Find where the given text appears and provide that cell's center as [X, Y] coordinate. 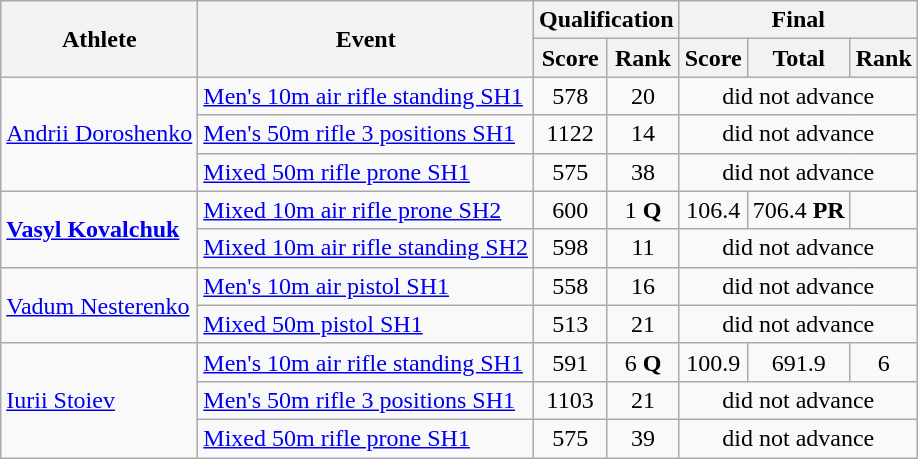
Mixed 10m air rifle prone SH2 [366, 210]
1103 [570, 400]
Final [798, 20]
558 [570, 286]
20 [643, 96]
Andrii Doroshenko [100, 134]
591 [570, 362]
Men's 10m air pistol SH1 [366, 286]
Vadum Nesterenko [100, 305]
6 [884, 362]
Event [366, 39]
691.9 [798, 362]
Mixed 10m air rifle standing SH2 [366, 248]
106.4 [713, 210]
600 [570, 210]
Vasyl Kovalchuk [100, 229]
16 [643, 286]
Mixed 50m pistol SH1 [366, 324]
Athlete [100, 39]
578 [570, 96]
11 [643, 248]
100.9 [713, 362]
39 [643, 438]
706.4 PR [798, 210]
Total [798, 58]
38 [643, 172]
598 [570, 248]
Iurii Stoiev [100, 400]
1122 [570, 134]
Qualification [606, 20]
513 [570, 324]
1 Q [643, 210]
14 [643, 134]
6 Q [643, 362]
